Detect which cell encompasses the target text, then output its (x, y) center coordinate. 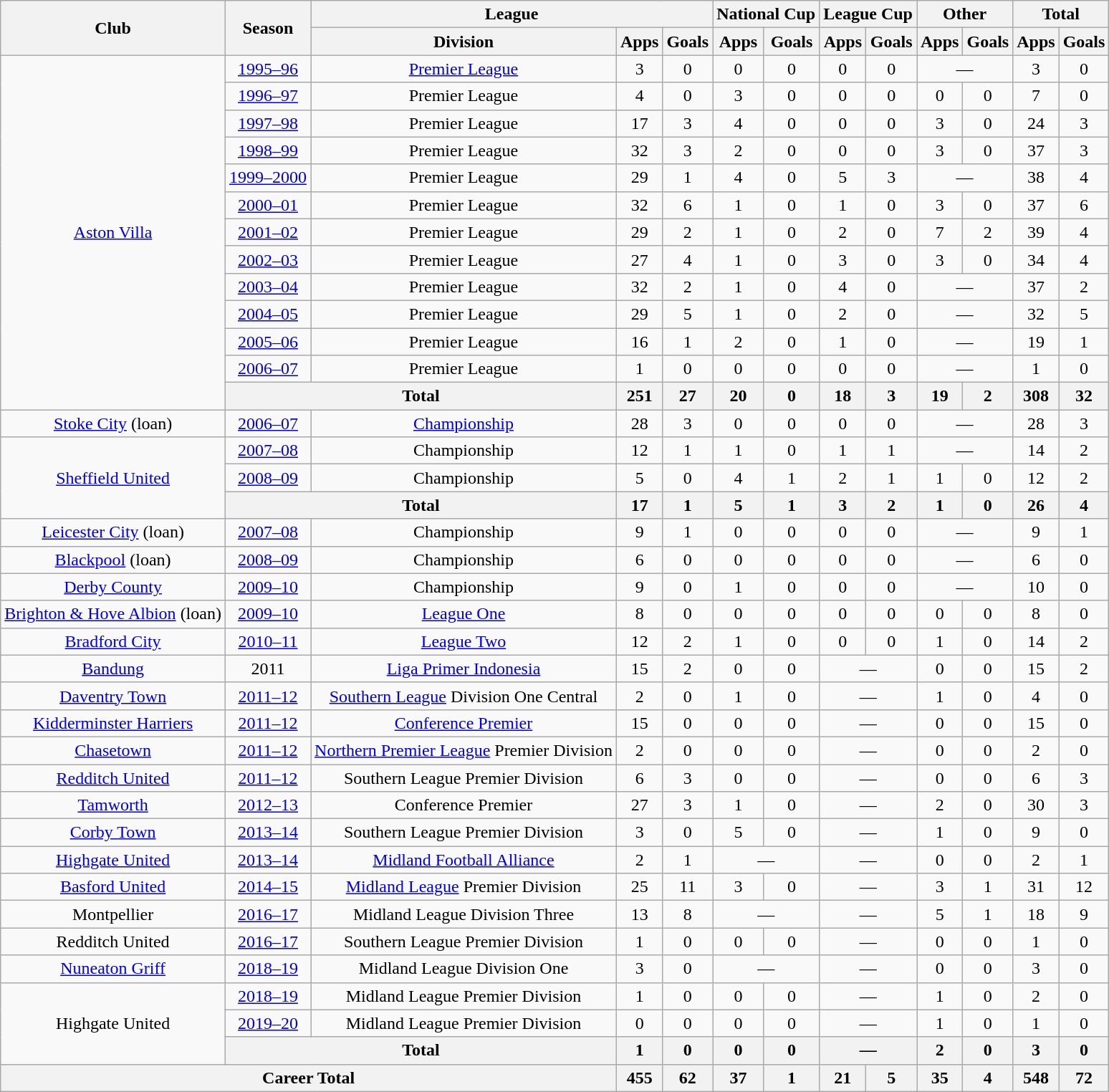
Career Total (309, 1078)
League One (464, 614)
Aston Villa (113, 232)
2003–04 (268, 287)
Division (464, 42)
Club (113, 28)
21 (842, 1078)
2005–06 (268, 342)
38 (1036, 178)
13 (639, 914)
2012–13 (268, 805)
Midland League Division Three (464, 914)
Season (268, 28)
2014–15 (268, 887)
Northern Premier League Premier Division (464, 750)
30 (1036, 805)
Chasetown (113, 750)
1998–99 (268, 150)
20 (739, 396)
2019–20 (268, 1023)
2011 (268, 669)
Kidderminster Harriers (113, 723)
Basford United (113, 887)
League Cup (868, 14)
35 (940, 1078)
Liga Primer Indonesia (464, 669)
11 (688, 887)
1999–2000 (268, 178)
Bandung (113, 669)
Nuneaton Griff (113, 969)
251 (639, 396)
62 (688, 1078)
Southern League Division One Central (464, 696)
26 (1036, 505)
16 (639, 342)
Daventry Town (113, 696)
24 (1036, 123)
Blackpool (loan) (113, 560)
2004–05 (268, 314)
2001–02 (268, 232)
72 (1084, 1078)
Tamworth (113, 805)
Midland Football Alliance (464, 860)
2002–03 (268, 259)
National Cup (767, 14)
Other (965, 14)
Bradford City (113, 641)
2000–01 (268, 205)
34 (1036, 259)
Montpellier (113, 914)
Corby Town (113, 833)
1997–98 (268, 123)
308 (1036, 396)
25 (639, 887)
31 (1036, 887)
1995–96 (268, 69)
455 (639, 1078)
Leicester City (loan) (113, 532)
39 (1036, 232)
1996–97 (268, 96)
League Two (464, 641)
Sheffield United (113, 478)
League (512, 14)
2010–11 (268, 641)
Stoke City (loan) (113, 423)
Midland League Division One (464, 969)
Brighton & Hove Albion (loan) (113, 614)
Derby County (113, 587)
10 (1036, 587)
548 (1036, 1078)
